Scan for the cell matching the given text and deliver its [X, Y] coordinate at center. 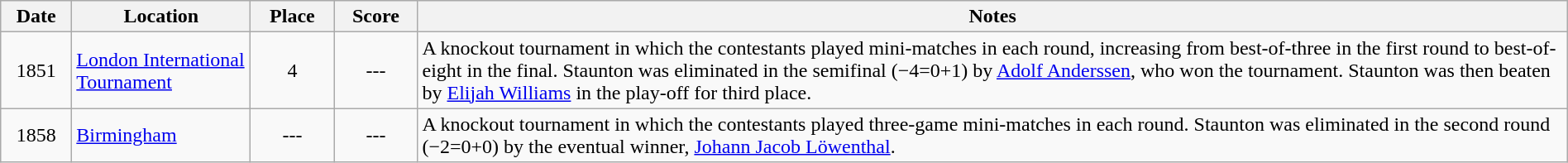
Score [375, 17]
London International Tournament [161, 70]
Date [36, 17]
4 [293, 70]
1858 [36, 136]
Place [293, 17]
1851 [36, 70]
Location [161, 17]
Birmingham [161, 136]
Notes [992, 17]
